Determine the (x, y) coordinate at the center of the cell enclosing the given text.  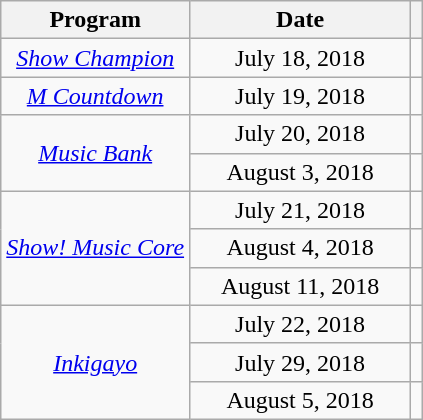
July 22, 2018 (300, 324)
Date (300, 20)
Show! Music Core (96, 248)
August 5, 2018 (300, 400)
July 18, 2018 (300, 58)
July 29, 2018 (300, 362)
M Countdown (96, 96)
August 4, 2018 (300, 248)
Program (96, 20)
July 21, 2018 (300, 210)
Inkigayo (96, 362)
August 3, 2018 (300, 172)
July 19, 2018 (300, 96)
Music Bank (96, 153)
August 11, 2018 (300, 286)
July 20, 2018 (300, 134)
Show Champion (96, 58)
